Capture the cell that displays the provided text and extract its [x, y] central coordinate. 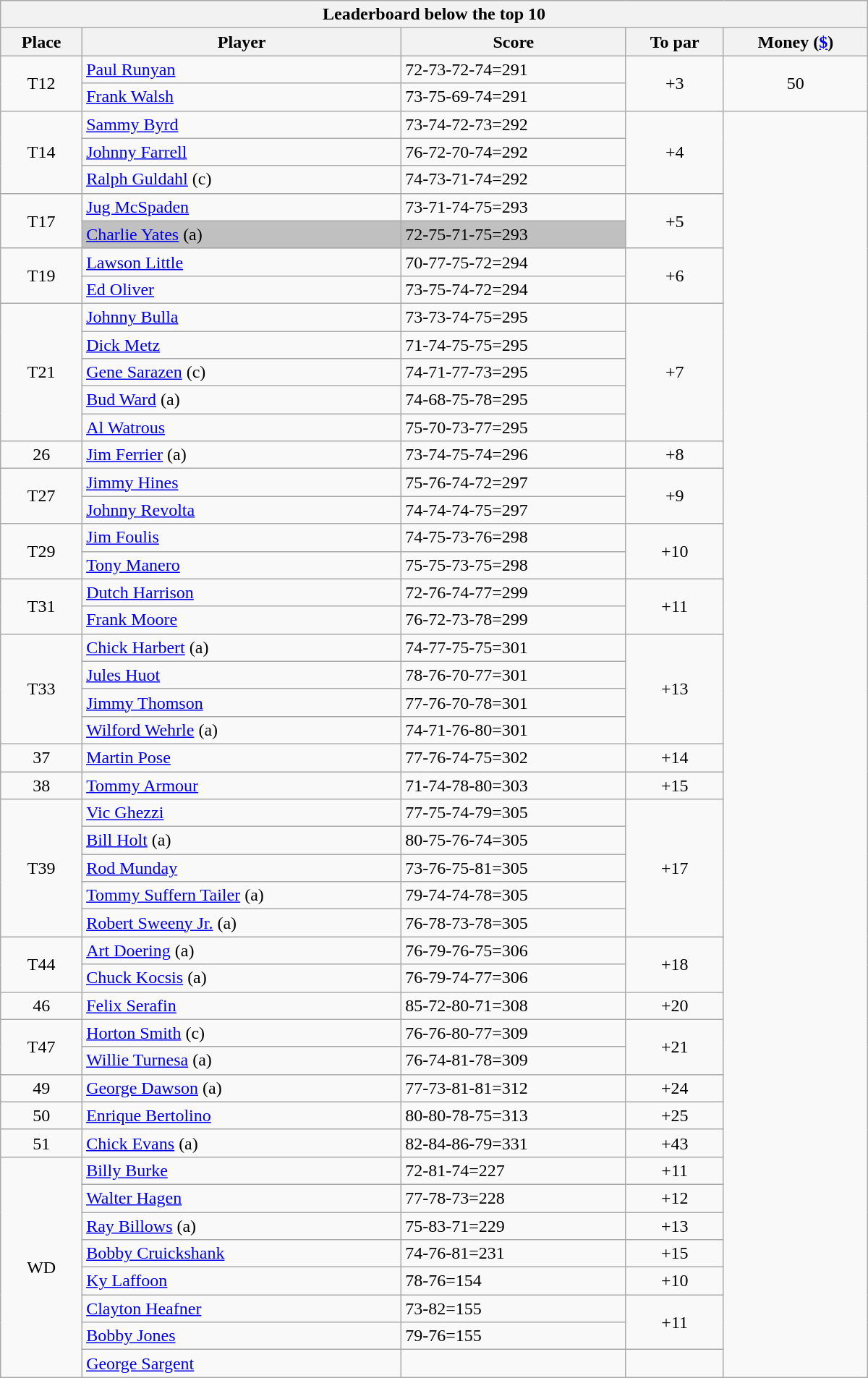
76-79-74-77=306 [514, 978]
+3 [674, 83]
+4 [674, 152]
+18 [674, 964]
82-84-86-79=331 [514, 1143]
76-78-73-78=305 [514, 923]
Jimmy Hines [242, 482]
T47 [42, 1047]
77-78-73=228 [514, 1198]
Score [514, 42]
+20 [674, 1005]
+43 [674, 1143]
75-70-73-77=295 [514, 428]
Tony Manero [242, 565]
78-76=154 [514, 1281]
T12 [42, 83]
78-76-70-77=301 [514, 675]
Johnny Revolta [242, 510]
46 [42, 1005]
74-76-81=231 [514, 1254]
Charlie Yates (a) [242, 234]
Felix Serafin [242, 1005]
73-74-75-74=296 [514, 455]
Chick Harbert (a) [242, 647]
T29 [42, 551]
Place [42, 42]
Robert Sweeny Jr. (a) [242, 923]
71-74-78-80=303 [514, 785]
Al Watrous [242, 428]
76-72-70-74=292 [514, 152]
70-77-75-72=294 [514, 262]
76-76-80-77=309 [514, 1033]
75-75-73-75=298 [514, 565]
74-68-75-78=295 [514, 400]
T33 [42, 689]
74-74-74-75=297 [514, 510]
80-80-78-75=313 [514, 1115]
Jules Huot [242, 675]
Jim Ferrier (a) [242, 455]
George Dawson (a) [242, 1088]
Dutch Harrison [242, 592]
Tommy Armour [242, 785]
+12 [674, 1198]
T27 [42, 496]
71-74-75-75=295 [514, 345]
+9 [674, 496]
+17 [674, 868]
75-83-71=229 [514, 1226]
Johnny Bulla [242, 317]
76-79-76-75=306 [514, 950]
80-75-76-74=305 [514, 841]
Frank Walsh [242, 97]
26 [42, 455]
74-73-71-74=292 [514, 179]
Bobby Jones [242, 1336]
49 [42, 1088]
Johnny Farrell [242, 152]
72-81-74=227 [514, 1170]
73-75-74-72=294 [514, 289]
72-73-72-74=291 [514, 69]
Martin Pose [242, 757]
77-73-81-81=312 [514, 1088]
85-72-80-71=308 [514, 1005]
Money ($) [796, 42]
Paul Runyan [242, 69]
Gene Sarazen (c) [242, 373]
77-76-70-78=301 [514, 702]
79-76=155 [514, 1336]
Sammy Byrd [242, 124]
Clayton Heafner [242, 1309]
77-76-74-75=302 [514, 757]
Chick Evans (a) [242, 1143]
73-71-74-75=293 [514, 207]
74-71-76-80=301 [514, 730]
WD [42, 1267]
72-75-71-75=293 [514, 234]
+7 [674, 372]
Rod Munday [242, 868]
T19 [42, 276]
73-82=155 [514, 1309]
T44 [42, 964]
+8 [674, 455]
+14 [674, 757]
75-76-74-72=297 [514, 482]
Bobby Cruickshank [242, 1254]
73-76-75-81=305 [514, 868]
Player [242, 42]
+21 [674, 1047]
Wilford Wehrle (a) [242, 730]
74-75-73-76=298 [514, 537]
73-74-72-73=292 [514, 124]
T21 [42, 372]
Dick Metz [242, 345]
74-71-77-73=295 [514, 373]
Walter Hagen [242, 1198]
Ray Billows (a) [242, 1226]
77-75-74-79=305 [514, 813]
Ky Laffoon [242, 1281]
Ed Oliver [242, 289]
+24 [674, 1088]
38 [42, 785]
Lawson Little [242, 262]
Billy Burke [242, 1170]
T14 [42, 152]
Jim Foulis [242, 537]
Frank Moore [242, 620]
73-75-69-74=291 [514, 97]
51 [42, 1143]
Jimmy Thomson [242, 702]
Jug McSpaden [242, 207]
George Sargent [242, 1364]
Enrique Bertolino [242, 1115]
+25 [674, 1115]
Vic Ghezzi [242, 813]
T31 [42, 606]
79-74-74-78=305 [514, 896]
Willie Turnesa (a) [242, 1060]
+5 [674, 221]
74-77-75-75=301 [514, 647]
To par [674, 42]
+6 [674, 276]
Horton Smith (c) [242, 1033]
Tommy Suffern Tailer (a) [242, 896]
T39 [42, 868]
37 [42, 757]
Ralph Guldahl (c) [242, 179]
73-73-74-75=295 [514, 317]
Bud Ward (a) [242, 400]
76-72-73-78=299 [514, 620]
Bill Holt (a) [242, 841]
76-74-81-78=309 [514, 1060]
72-76-74-77=299 [514, 592]
Leaderboard below the top 10 [434, 14]
Chuck Kocsis (a) [242, 978]
Art Doering (a) [242, 950]
T17 [42, 221]
